Extract the [x, y] coordinate from the center of the cell holding the provided text.  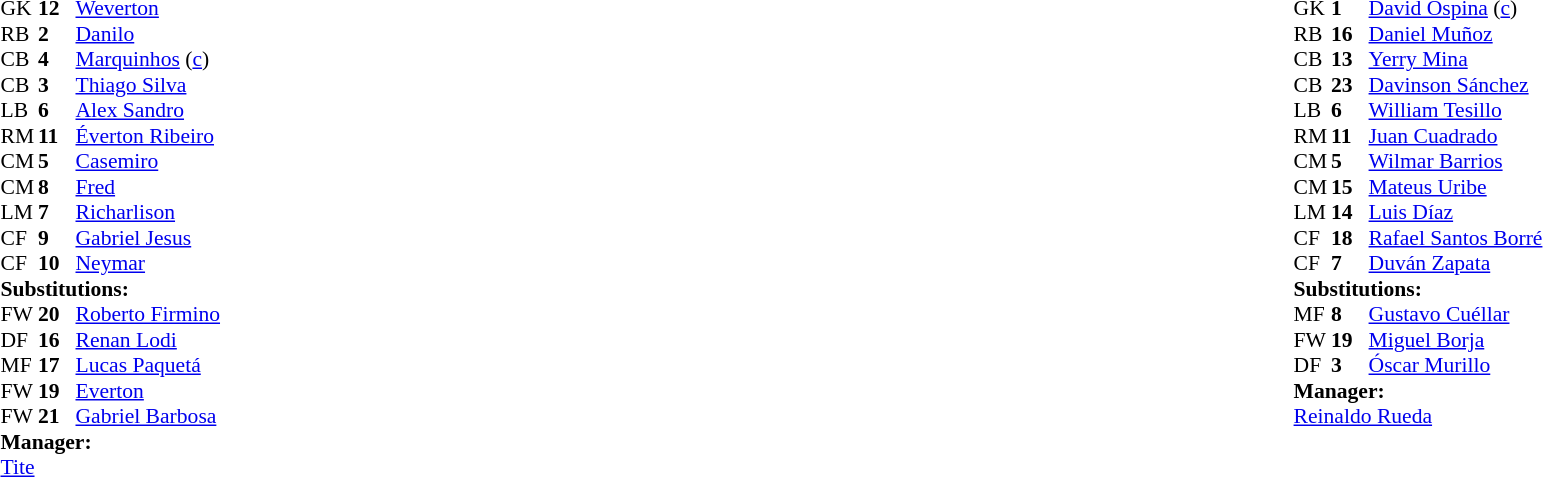
Gabriel Barbosa [148, 417]
Danilo [148, 34]
15 [1350, 187]
Éverton Ribeiro [148, 136]
4 [57, 59]
Óscar Murillo [1456, 365]
William Tesillo [1456, 111]
Renan Lodi [148, 340]
Lucas Paquetá [148, 365]
Duván Zapata [1456, 263]
Luis Díaz [1456, 213]
Thiago Silva [148, 85]
23 [1350, 85]
Fred [148, 187]
Miguel Borja [1456, 340]
Roberto Firmino [148, 315]
Richarlison [148, 213]
21 [57, 417]
9 [57, 238]
Mateus Uribe [1456, 187]
Everton [148, 391]
Reinaldo Rueda [1418, 417]
Yerry Mina [1456, 59]
Davinson Sánchez [1456, 85]
20 [57, 315]
Wilmar Barrios [1456, 161]
17 [57, 365]
Juan Cuadrado [1456, 136]
18 [1350, 238]
Neymar [148, 263]
Rafael Santos Borré [1456, 238]
14 [1350, 213]
10 [57, 263]
Gabriel Jesus [148, 238]
Alex Sandro [148, 111]
Gustavo Cuéllar [1456, 315]
13 [1350, 59]
Casemiro [148, 161]
Daniel Muñoz [1456, 34]
2 [57, 34]
Marquinhos (c) [148, 59]
